Return the [X, Y] coordinate for the center point of the cell that contains the specified text.  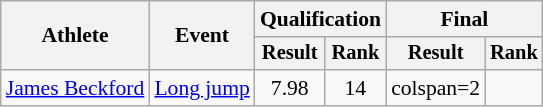
colspan=2 [436, 88]
7.98 [290, 88]
14 [356, 88]
Qualification [320, 19]
Final [464, 19]
Long jump [202, 88]
James Beckford [76, 88]
Athlete [76, 36]
Event [202, 36]
